Return the [X, Y] coordinate for the center point of the cell that contains the specified text.  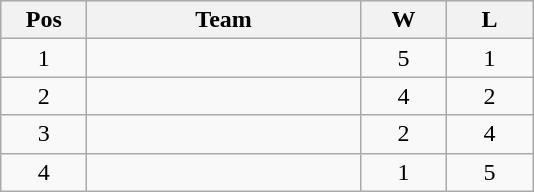
Team [224, 20]
W [403, 20]
3 [44, 134]
Pos [44, 20]
L [489, 20]
